Find where the given text appears and provide that cell's center as (x, y) coordinate. 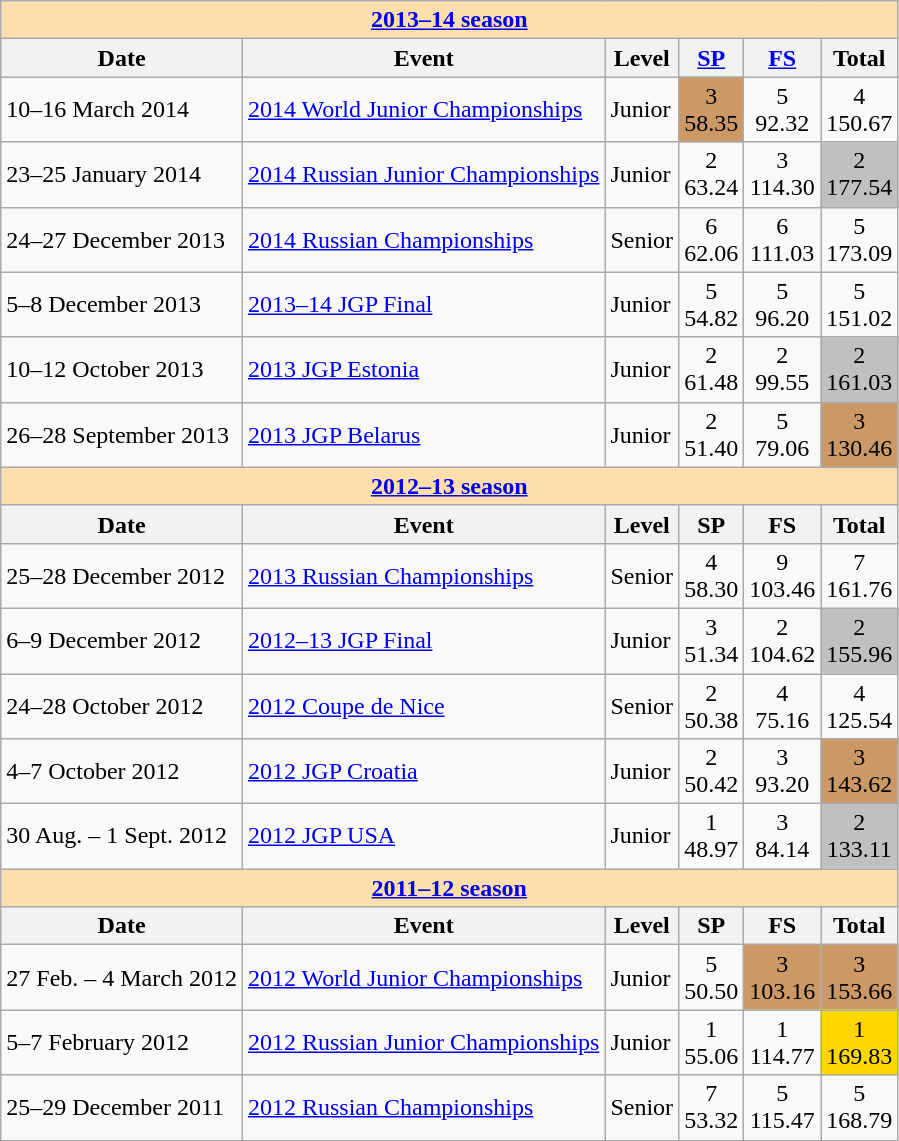
2 50.38 (712, 706)
3 114.30 (782, 174)
9 103.46 (782, 576)
2 51.40 (712, 434)
2013 JGP Belarus (423, 434)
2013 Russian Championships (423, 576)
2012–13 season (450, 486)
5 79.06 (782, 434)
1 48.97 (712, 836)
26–28 September 2013 (122, 434)
2012 World Junior Championships (423, 978)
2 133.11 (860, 836)
3 130.46 (860, 434)
2014 Russian Junior Championships (423, 174)
5–8 December 2013 (122, 304)
25–28 December 2012 (122, 576)
27 Feb. – 4 March 2012 (122, 978)
5 151.02 (860, 304)
2012–13 JGP Final (423, 640)
5 168.79 (860, 1108)
2 63.24 (712, 174)
6 111.03 (782, 240)
3 58.35 (712, 110)
2 104.62 (782, 640)
5 96.20 (782, 304)
2013–14 season (450, 20)
2012 JGP USA (423, 836)
5 54.82 (712, 304)
3 103.16 (782, 978)
23–25 January 2014 (122, 174)
10–12 October 2013 (122, 370)
3 51.34 (712, 640)
5 115.47 (782, 1108)
2 161.03 (860, 370)
1 55.06 (712, 1042)
5 92.32 (782, 110)
30 Aug. – 1 Sept. 2012 (122, 836)
3 93.20 (782, 772)
6–9 December 2012 (122, 640)
3 143.62 (860, 772)
5 50.50 (712, 978)
3 84.14 (782, 836)
4 75.16 (782, 706)
5–7 February 2012 (122, 1042)
3 153.66 (860, 978)
25–29 December 2011 (122, 1108)
2 50.42 (712, 772)
4 150.67 (860, 110)
6 62.06 (712, 240)
2 155.96 (860, 640)
2 99.55 (782, 370)
2012 Coupe de Nice (423, 706)
5 173.09 (860, 240)
2014 Russian Championships (423, 240)
2 177.54 (860, 174)
7 161.76 (860, 576)
10–16 March 2014 (122, 110)
24–28 October 2012 (122, 706)
2012 Russian Junior Championships (423, 1042)
7 53.32 (712, 1108)
24–27 December 2013 (122, 240)
4 125.54 (860, 706)
1 169.83 (860, 1042)
2014 World Junior Championships (423, 110)
4–7 October 2012 (122, 772)
2013 JGP Estonia (423, 370)
2 61.48 (712, 370)
2013–14 JGP Final (423, 304)
2011–12 season (450, 888)
1 114.77 (782, 1042)
2012 JGP Croatia (423, 772)
2012 Russian Championships (423, 1108)
4 58.30 (712, 576)
